Return (X, Y) of the center of cell containing provided text 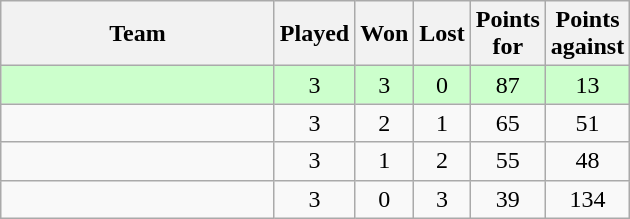
Lost (442, 34)
Points for (508, 34)
39 (508, 199)
51 (587, 123)
Team (138, 34)
13 (587, 85)
Points against (587, 34)
Played (314, 34)
Won (384, 34)
65 (508, 123)
87 (508, 85)
55 (508, 161)
48 (587, 161)
134 (587, 199)
